Capture the cell that displays the provided text and extract its (x, y) central coordinate. 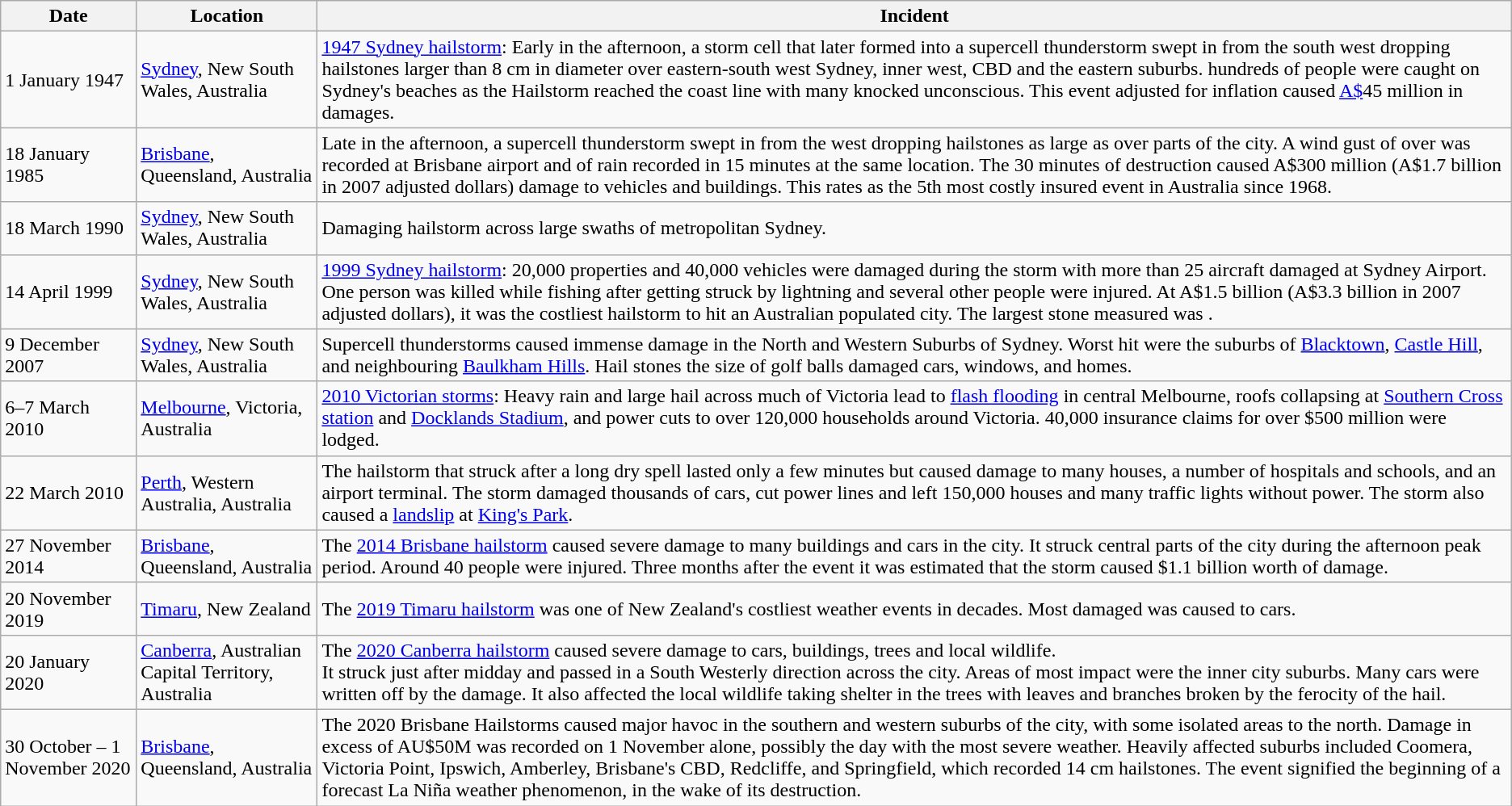
18 March 1990 (69, 228)
Melbourne, Victoria, Australia (227, 418)
Location (227, 16)
Damaging hailstorm across large swaths of metropolitan Sydney. (914, 228)
Perth, Western Australia, Australia (227, 493)
20 January 2020 (69, 672)
The 2019 Timaru hailstorm was one of New Zealand's costliest weather events in decades. Most damaged was caused to cars. (914, 609)
Timaru, New Zealand (227, 609)
1 January 1947 (69, 79)
30 October – 1 November 2020 (69, 758)
14 April 1999 (69, 292)
22 March 2010 (69, 493)
27 November 2014 (69, 556)
18 January 1985 (69, 165)
20 November 2019 (69, 609)
9 December 2007 (69, 355)
Incident (914, 16)
6–7 March 2010 (69, 418)
Date (69, 16)
Canberra, Australian Capital Territory, Australia (227, 672)
